Return the [X, Y] coordinate for the center point of the cell that contains the specified text.  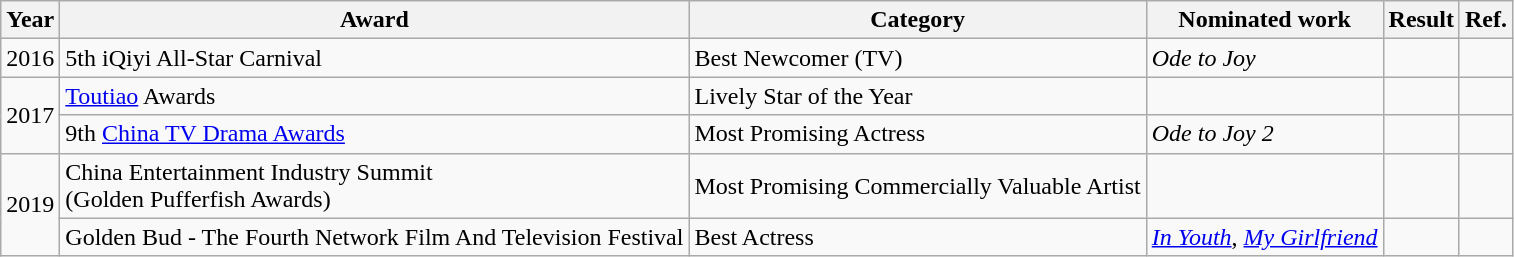
Golden Bud - The Fourth Network Film And Television Festival [374, 237]
Best Newcomer (TV) [918, 58]
Year [30, 20]
Award [374, 20]
Nominated work [1264, 20]
5th iQiyi All-Star Carnival [374, 58]
Lively Star of the Year [918, 96]
In Youth, My Girlfriend [1264, 237]
2019 [30, 204]
Result [1421, 20]
Ode to Joy [1264, 58]
Toutiao Awards [374, 96]
Most Promising Actress [918, 134]
9th China TV Drama Awards [374, 134]
Best Actress [918, 237]
2017 [30, 115]
2016 [30, 58]
Most Promising Commercially Valuable Artist [918, 186]
China Entertainment Industry Summit (Golden Pufferfish Awards) [374, 186]
Ode to Joy 2 [1264, 134]
Category [918, 20]
Ref. [1486, 20]
